From the cell containing the given text, extract its center point as (X, Y) coordinate. 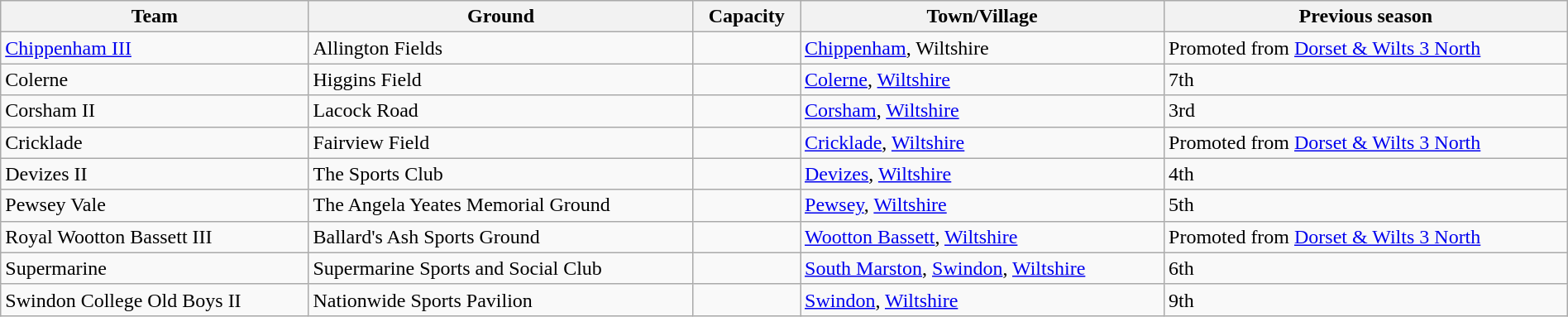
Colerne, Wiltshire (982, 79)
Colerne (155, 79)
Devizes, Wiltshire (982, 174)
Cricklade (155, 142)
The Angela Yeates Memorial Ground (501, 205)
Ballard's Ash Sports Ground (501, 237)
Previous season (1366, 17)
The Sports Club (501, 174)
Team (155, 17)
Pewsey, Wiltshire (982, 205)
Chippenham III (155, 48)
Ground (501, 17)
7th (1366, 79)
Lacock Road (501, 111)
Cricklade, Wiltshire (982, 142)
Chippenham, Wiltshire (982, 48)
Swindon, Wiltshire (982, 300)
3rd (1366, 111)
4th (1366, 174)
Allington Fields (501, 48)
Supermarine (155, 268)
South Marston, Swindon, Wiltshire (982, 268)
Wootton Bassett, Wiltshire (982, 237)
Fairview Field (501, 142)
Swindon College Old Boys II (155, 300)
Devizes II (155, 174)
Corsham II (155, 111)
Pewsey Vale (155, 205)
5th (1366, 205)
Supermarine Sports and Social Club (501, 268)
Nationwide Sports Pavilion (501, 300)
Corsham, Wiltshire (982, 111)
Town/Village (982, 17)
Higgins Field (501, 79)
9th (1366, 300)
6th (1366, 268)
Capacity (746, 17)
Royal Wootton Bassett III (155, 237)
